Scan for the cell matching the given text and deliver its (x, y) coordinate at center. 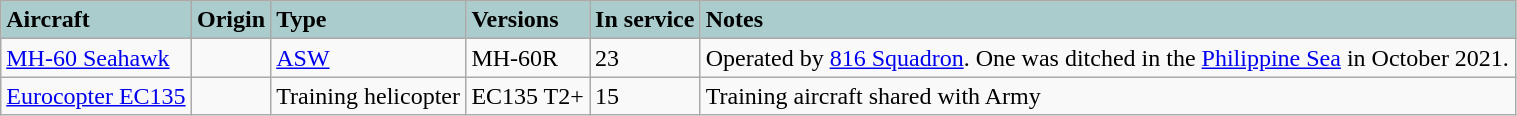
Versions (528, 20)
Training helicopter (368, 96)
Eurocopter EC135 (96, 96)
MH-60 Seahawk (96, 58)
ASW (368, 58)
Training aircraft shared with Army (1108, 96)
EC135 T2+ (528, 96)
Type (368, 20)
23 (646, 58)
Origin (230, 20)
Notes (1108, 20)
Operated by 816 Squadron. One was ditched in the Philippine Sea in October 2021. (1108, 58)
Aircraft (96, 20)
In service (646, 20)
MH-60R (528, 58)
15 (646, 96)
